Search for the cell housing the specified text and yield its (X, Y) center coordinate. 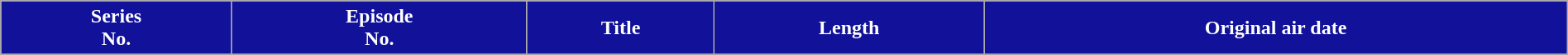
Original air date (1275, 28)
Length (849, 28)
EpisodeNo. (379, 28)
Title (620, 28)
SeriesNo. (117, 28)
